Search for the cell housing the specified text and yield its [X, Y] center coordinate. 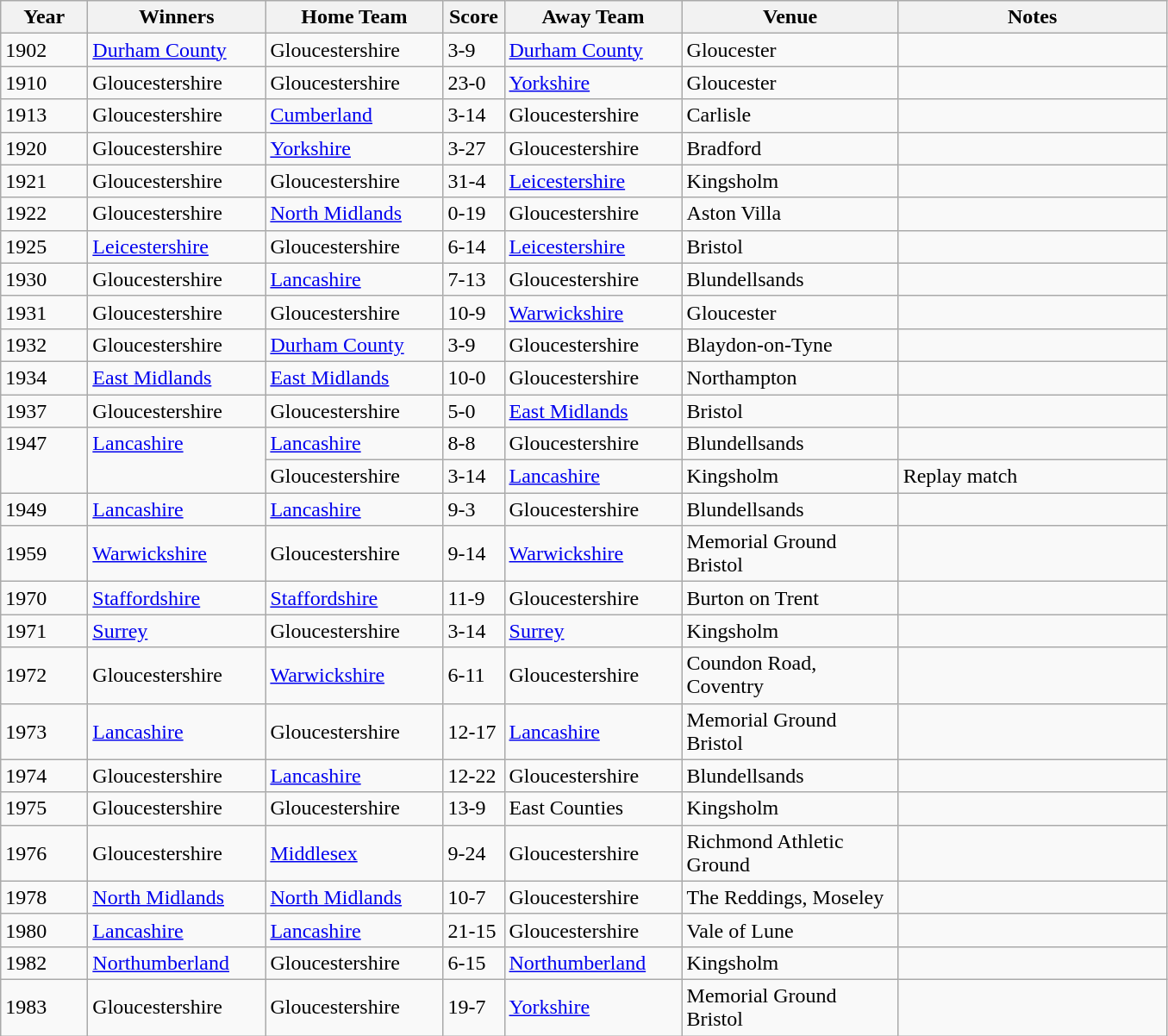
1959 [45, 553]
1976 [45, 853]
1974 [45, 776]
21-15 [474, 930]
6-11 [474, 676]
6-15 [474, 963]
1932 [45, 345]
1973 [45, 731]
0-19 [474, 214]
1980 [45, 930]
1910 [45, 83]
Middlesex [354, 853]
1982 [45, 963]
1937 [45, 411]
9-3 [474, 509]
1922 [45, 214]
11-9 [474, 598]
9-24 [474, 853]
10-7 [474, 897]
1947 [45, 460]
1925 [45, 247]
1930 [45, 279]
1975 [45, 808]
9-14 [474, 553]
Venue [790, 17]
1983 [45, 1007]
23-0 [474, 83]
Score [474, 17]
Burton on Trent [790, 598]
The Reddings, Moseley [790, 897]
Year [45, 17]
1921 [45, 181]
1949 [45, 509]
1913 [45, 115]
5-0 [474, 411]
East Counties [593, 808]
Vale of Lune [790, 930]
8-8 [474, 444]
Coundon Road, Coventry [790, 676]
Notes [1033, 17]
3-27 [474, 148]
19-7 [474, 1007]
10-9 [474, 312]
1931 [45, 312]
Aston Villa [790, 214]
12-17 [474, 731]
Blaydon-on-Tyne [790, 345]
31-4 [474, 181]
Away Team [593, 17]
1920 [45, 148]
Bradford [790, 148]
1972 [45, 676]
Winners [177, 17]
6-14 [474, 247]
Replay match [1033, 477]
13-9 [474, 808]
1978 [45, 897]
Northampton [790, 378]
1902 [45, 50]
Carlisle [790, 115]
10-0 [474, 378]
1970 [45, 598]
Cumberland [354, 115]
Home Team [354, 17]
1934 [45, 378]
12-22 [474, 776]
1971 [45, 631]
7-13 [474, 279]
Richmond Athletic Ground [790, 853]
